Search for the cell housing the specified text and yield its [X, Y] center coordinate. 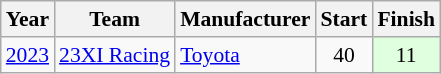
Manufacturer [245, 19]
Start [344, 19]
Toyota [245, 55]
40 [344, 55]
Team [114, 19]
2023 [28, 55]
Finish [406, 19]
11 [406, 55]
Year [28, 19]
23XI Racing [114, 55]
